Determine the [x, y] coordinate at the center of the cell enclosing the given text.  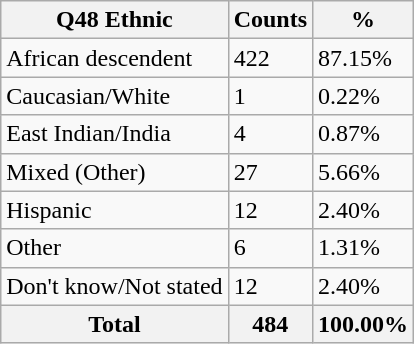
1 [270, 96]
6 [270, 248]
5.66% [364, 172]
27 [270, 172]
Caucasian/White [114, 96]
Hispanic [114, 210]
% [364, 20]
African descendent [114, 58]
Don't know/Not stated [114, 286]
Other [114, 248]
Total [114, 324]
0.22% [364, 96]
1.31% [364, 248]
0.87% [364, 134]
87.15% [364, 58]
484 [270, 324]
100.00% [364, 324]
Q48 Ethnic [114, 20]
4 [270, 134]
Mixed (Other) [114, 172]
Counts [270, 20]
East Indian/India [114, 134]
422 [270, 58]
